From the cell containing the given text, extract its center point as [X, Y] coordinate. 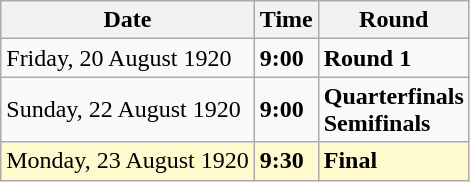
Time [286, 20]
Final [394, 161]
Sunday, 22 August 1920 [128, 110]
Date [128, 20]
Round 1 [394, 58]
QuarterfinalsSemifinals [394, 110]
9:30 [286, 161]
Friday, 20 August 1920 [128, 58]
Monday, 23 August 1920 [128, 161]
Round [394, 20]
